Find where the given text appears and provide that cell's center as (X, Y) coordinate. 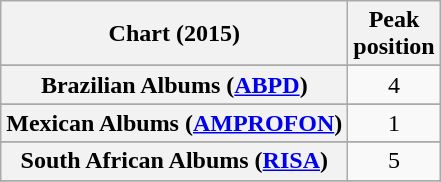
Brazilian Albums (ABPD) (174, 85)
5 (394, 161)
Mexican Albums (AMPROFON) (174, 123)
Peakposition (394, 34)
4 (394, 85)
1 (394, 123)
Chart (2015) (174, 34)
South African Albums (RISA) (174, 161)
